Capture the cell that displays the provided text and extract its (x, y) central coordinate. 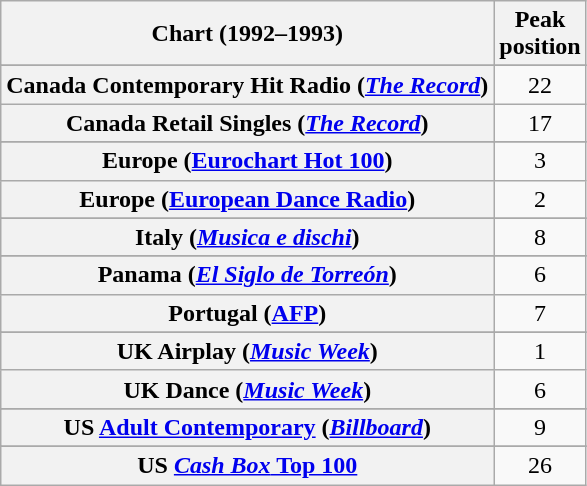
17 (540, 123)
Portugal (AFP) (248, 313)
Panama (El Siglo de Torreón) (248, 275)
Europe (European Dance Radio) (248, 199)
Italy (Musica e dischi) (248, 237)
Canada Retail Singles (The Record) (248, 123)
8 (540, 237)
Canada Contemporary Hit Radio (The Record) (248, 85)
9 (540, 427)
1 (540, 351)
Peakposition (540, 34)
3 (540, 161)
Europe (Eurochart Hot 100) (248, 161)
UK Dance (Music Week) (248, 389)
US Adult Contemporary (Billboard) (248, 427)
US Cash Box Top 100 (248, 465)
Chart (1992–1993) (248, 34)
22 (540, 85)
UK Airplay (Music Week) (248, 351)
7 (540, 313)
2 (540, 199)
26 (540, 465)
